Identify which cell holds the provided text, then report its (X, Y) central coordinate. 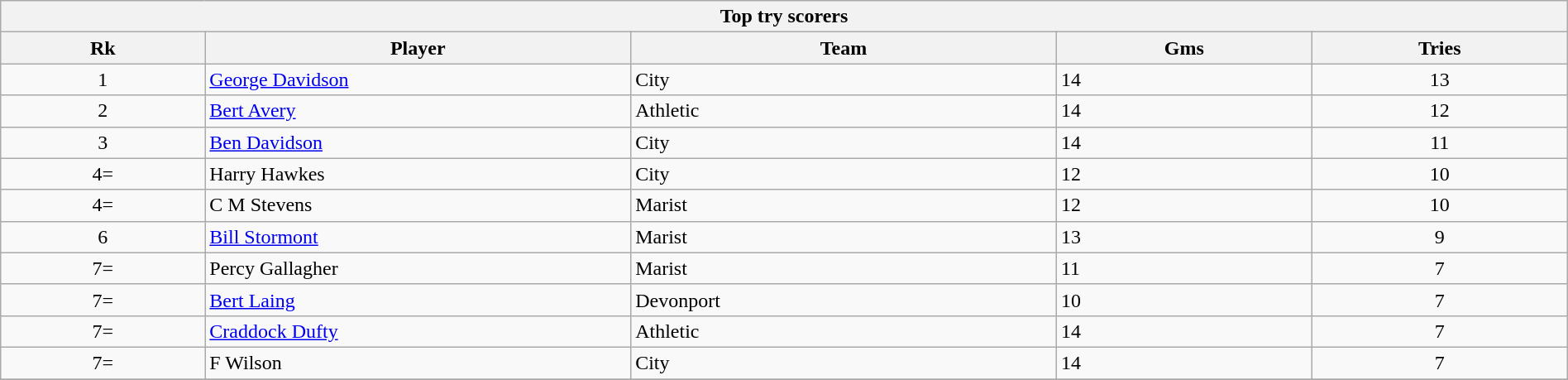
Rk (103, 48)
6 (103, 237)
2 (103, 111)
Bill Stormont (418, 237)
George Davidson (418, 79)
Devonport (844, 300)
Team (844, 48)
Craddock Dufty (418, 331)
Bert Laing (418, 300)
Percy Gallagher (418, 268)
F Wilson (418, 363)
9 (1439, 237)
Tries (1439, 48)
C M Stevens (418, 205)
Harry Hawkes (418, 174)
Player (418, 48)
Bert Avery (418, 111)
Gms (1184, 48)
Top try scorers (784, 17)
3 (103, 142)
1 (103, 79)
Ben Davidson (418, 142)
